Return the [X, Y] coordinate for the center point of the cell that contains the specified text.  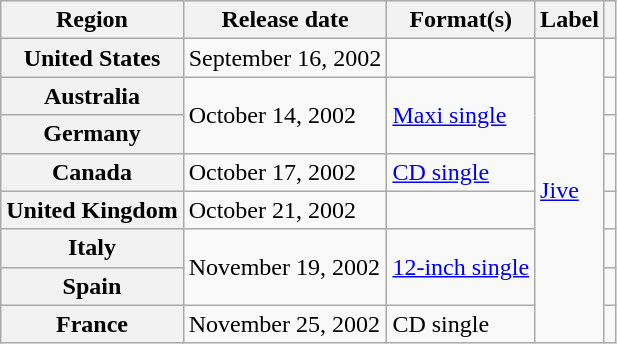
November 19, 2002 [285, 267]
Canada [92, 172]
Label [570, 20]
October 17, 2002 [285, 172]
Australia [92, 96]
United States [92, 58]
United Kingdom [92, 210]
Release date [285, 20]
November 25, 2002 [285, 324]
Maxi single [461, 115]
12-inch single [461, 267]
Jive [570, 191]
October 21, 2002 [285, 210]
Format(s) [461, 20]
Region [92, 20]
Germany [92, 134]
Italy [92, 248]
October 14, 2002 [285, 115]
France [92, 324]
Spain [92, 286]
September 16, 2002 [285, 58]
